Find where the given text appears and provide that cell's center as [x, y] coordinate. 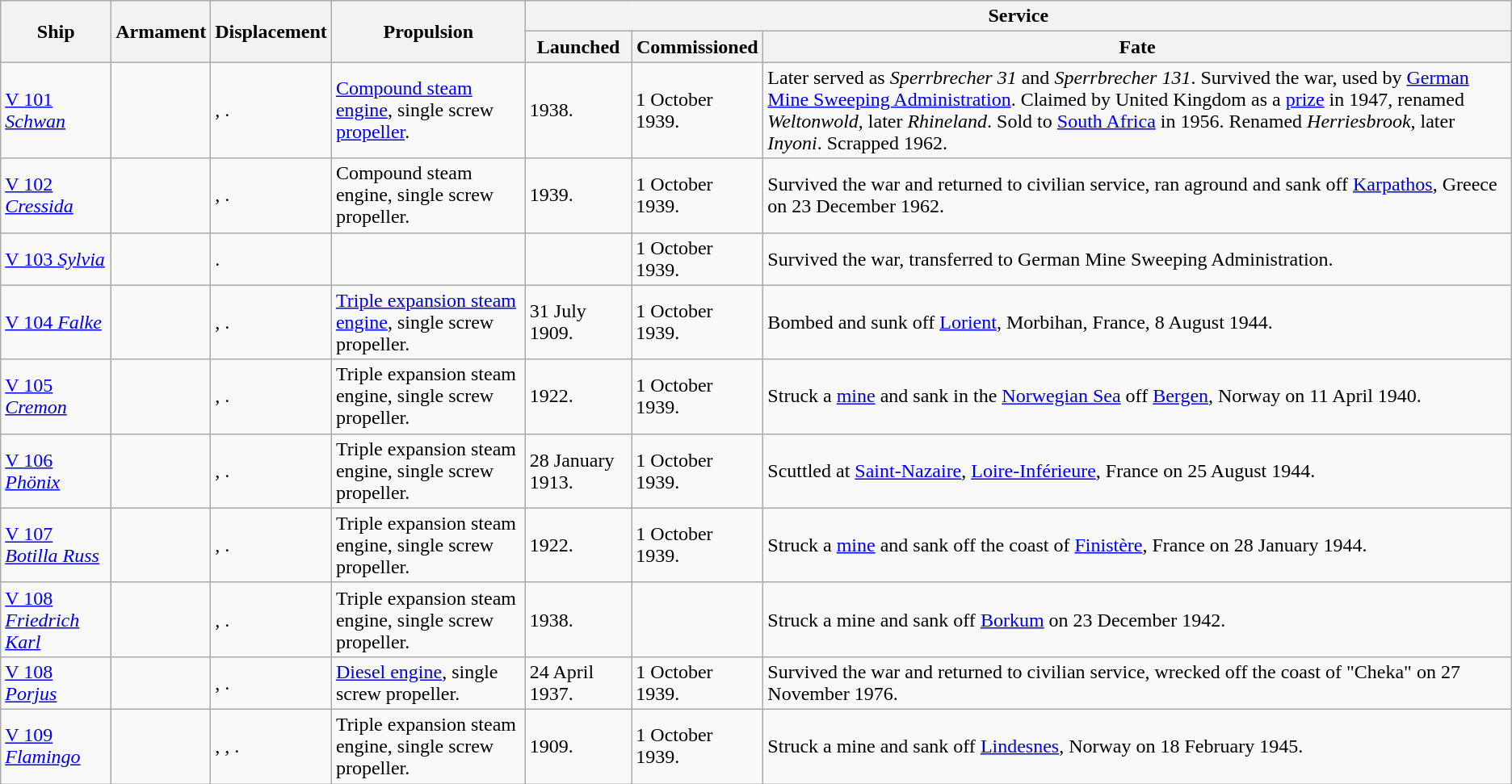
Ship [57, 31]
Bombed and sunk off Lorient, Morbihan, France, 8 August 1944. [1137, 322]
V 103 Sylvia [57, 258]
Commissioned [698, 47]
V 104 Falke [57, 322]
24 April 1937. [578, 683]
Struck a mine and sank in the Norwegian Sea off Bergen, Norway on 11 April 1940. [1137, 396]
1909. [578, 746]
V 109 Flamingo [57, 746]
Fate [1137, 47]
V 101 Schwan [57, 110]
V 105 Cremon [57, 396]
. [271, 258]
28 January 1913. [578, 471]
Launched [578, 47]
Struck a mine and sank off Lindesnes, Norway on 18 February 1945. [1137, 746]
Diesel engine, single screw propeller. [428, 683]
Struck a mine and sank off Borkum on 23 December 1942. [1137, 619]
Survived the war, transferred to German Mine Sweeping Administration. [1137, 258]
Struck a mine and sank off the coast of Finistère, France on 28 January 1944. [1137, 545]
V 108 Friedrich Karl [57, 619]
31 July 1909. [578, 322]
, , . [271, 746]
V 107 Botilla Russ [57, 545]
V 102 Cressida [57, 195]
1939. [578, 195]
Armament [162, 31]
V 106 Phönix [57, 471]
Survived the war and returned to civilian service, ran aground and sank off Karpathos, Greece on 23 December 1962. [1137, 195]
V 108 Porjus [57, 683]
Propulsion [428, 31]
Service [1018, 16]
Displacement [271, 31]
Survived the war and returned to civilian service, wrecked off the coast of "Cheka" on 27 November 1976. [1137, 683]
Scuttled at Saint-Nazaire, Loire-Inférieure, France on 25 August 1944. [1137, 471]
